Capture the cell that displays the provided text and extract its (X, Y) central coordinate. 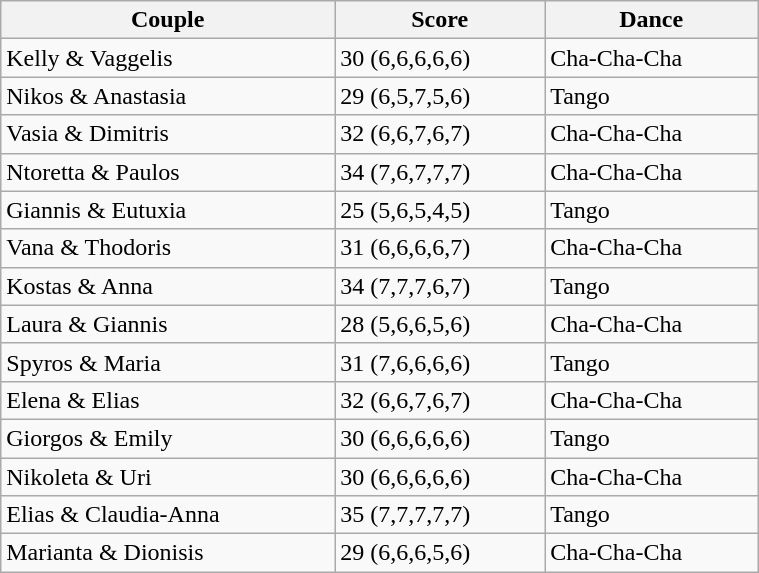
35 (7,7,7,7,7) (440, 515)
34 (7,6,7,7,7) (440, 172)
Elena & Elias (168, 400)
Marianta & Dionisis (168, 553)
31 (6,6,6,6,7) (440, 248)
Score (440, 20)
25 (5,6,5,4,5) (440, 210)
29 (6,5,7,5,6) (440, 96)
34 (7,7,7,6,7) (440, 286)
Ntoretta & Paulos (168, 172)
Kostas & Anna (168, 286)
29 (6,6,6,5,6) (440, 553)
Giannis & Eutuxia (168, 210)
Nikoleta & Uri (168, 477)
28 (5,6,6,5,6) (440, 324)
Vasia & Dimitris (168, 134)
Couple (168, 20)
Kelly & Vaggelis (168, 58)
Laura & Giannis (168, 324)
Spyros & Maria (168, 362)
Elias & Claudia-Anna (168, 515)
Giorgos & Emily (168, 438)
Vana & Thodoris (168, 248)
Dance (652, 20)
31 (7,6,6,6,6) (440, 362)
Nikos & Anastasia (168, 96)
